Provide the (X, Y) coordinate of the cell's center where the given text is located.  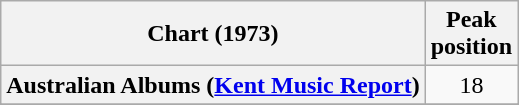
Chart (1973) (213, 34)
Australian Albums (Kent Music Report) (213, 85)
18 (471, 85)
Peakposition (471, 34)
